Scan for the cell matching the given text and deliver its (X, Y) coordinate at center. 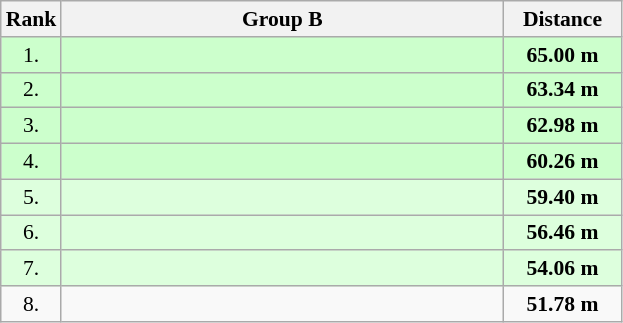
65.00 m (562, 55)
51.78 m (562, 304)
1. (32, 55)
62.98 m (562, 126)
Distance (562, 19)
60.26 m (562, 162)
Rank (32, 19)
56.46 m (562, 233)
54.06 m (562, 269)
4. (32, 162)
2. (32, 90)
59.40 m (562, 197)
6. (32, 233)
8. (32, 304)
5. (32, 197)
63.34 m (562, 90)
7. (32, 269)
Group B (282, 19)
3. (32, 126)
